Search for the cell housing the specified text and yield its (x, y) center coordinate. 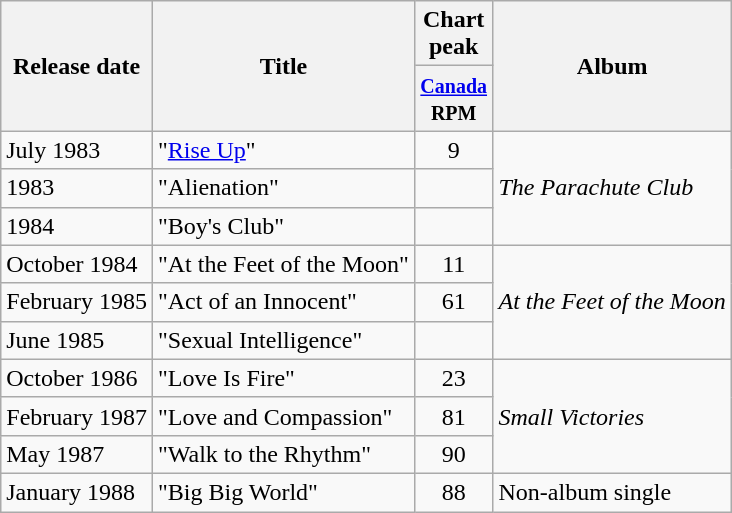
July 1983 (77, 150)
1984 (77, 226)
81 (454, 416)
October 1984 (77, 264)
October 1986 (77, 378)
June 1985 (77, 340)
At the Feet of the Moon (612, 302)
1983 (77, 188)
Chart peak (454, 34)
"Big Big World" (283, 492)
Title (283, 66)
11 (454, 264)
9 (454, 150)
"Love Is Fire" (283, 378)
"At the Feet of the Moon" (283, 264)
January 1988 (77, 492)
"Rise Up" (283, 150)
Release date (77, 66)
February 1987 (77, 416)
"Alienation" (283, 188)
90 (454, 454)
The Parachute Club (612, 188)
88 (454, 492)
Album (612, 66)
"Act of an Innocent" (283, 302)
"Walk to the Rhythm" (283, 454)
Non-album single (612, 492)
"Sexual Intelligence" (283, 340)
Small Victories (612, 416)
May 1987 (77, 454)
"Boy's Club" (283, 226)
CanadaRPM (454, 98)
"Love and Compassion" (283, 416)
February 1985 (77, 302)
23 (454, 378)
61 (454, 302)
